Determine the (x, y) coordinate at the center of the cell enclosing the given text.  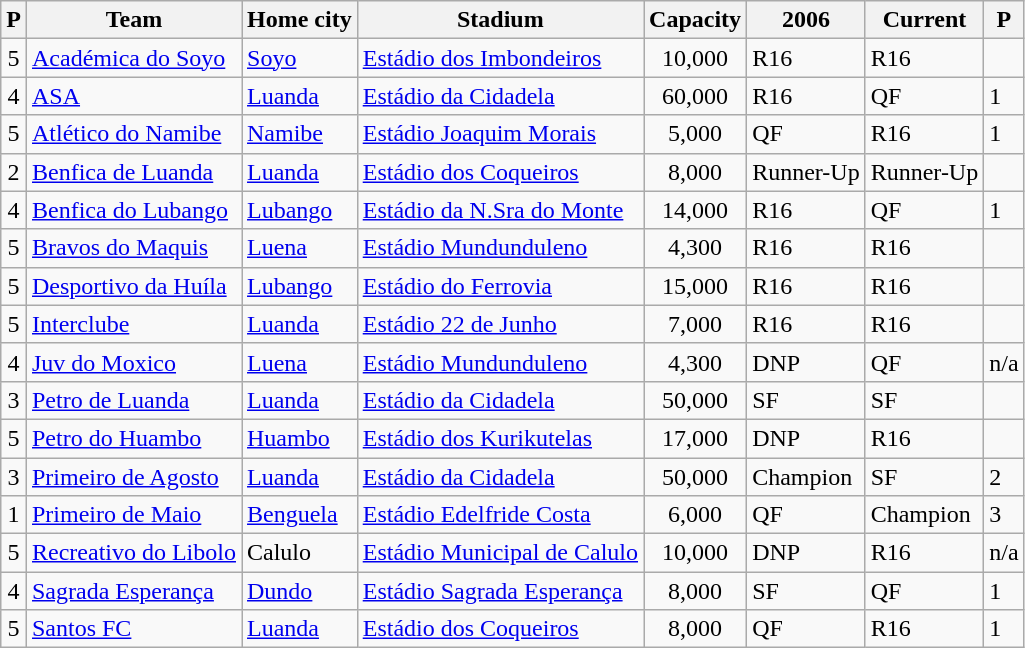
Estádio dos Imbondeiros (500, 58)
Interclube (134, 324)
Benfica do Lubango (134, 210)
Calulo (300, 553)
Namibe (300, 134)
Primeiro de Maio (134, 515)
14,000 (696, 210)
Capacity (696, 20)
Primeiro de Agosto (134, 477)
15,000 (696, 286)
Bravos do Maquis (134, 248)
Estádio da N.Sra do Monte (500, 210)
Santos FC (134, 629)
2006 (806, 20)
Estádio do Ferrovia (500, 286)
Petro do Huambo (134, 438)
Home city (300, 20)
Benfica de Luanda (134, 172)
Dundo (300, 591)
Current (924, 20)
Estádio dos Kurikutelas (500, 438)
Desportivo da Huíla (134, 286)
ASA (134, 96)
Estádio Sagrada Esperança (500, 591)
Huambo (300, 438)
60,000 (696, 96)
Estádio 22 de Junho (500, 324)
6,000 (696, 515)
17,000 (696, 438)
Académica do Soyo (134, 58)
5,000 (696, 134)
Team (134, 20)
Benguela (300, 515)
Recreativo do Libolo (134, 553)
Soyo (300, 58)
Petro de Luanda (134, 400)
Sagrada Esperança (134, 591)
Estádio Municipal de Calulo (500, 553)
Juv do Moxico (134, 362)
Estádio Joaquim Morais (500, 134)
7,000 (696, 324)
Stadium (500, 20)
Atlético do Namibe (134, 134)
Estádio Edelfride Costa (500, 515)
